Determine the [X, Y] coordinate at the center of the cell enclosing the given text.  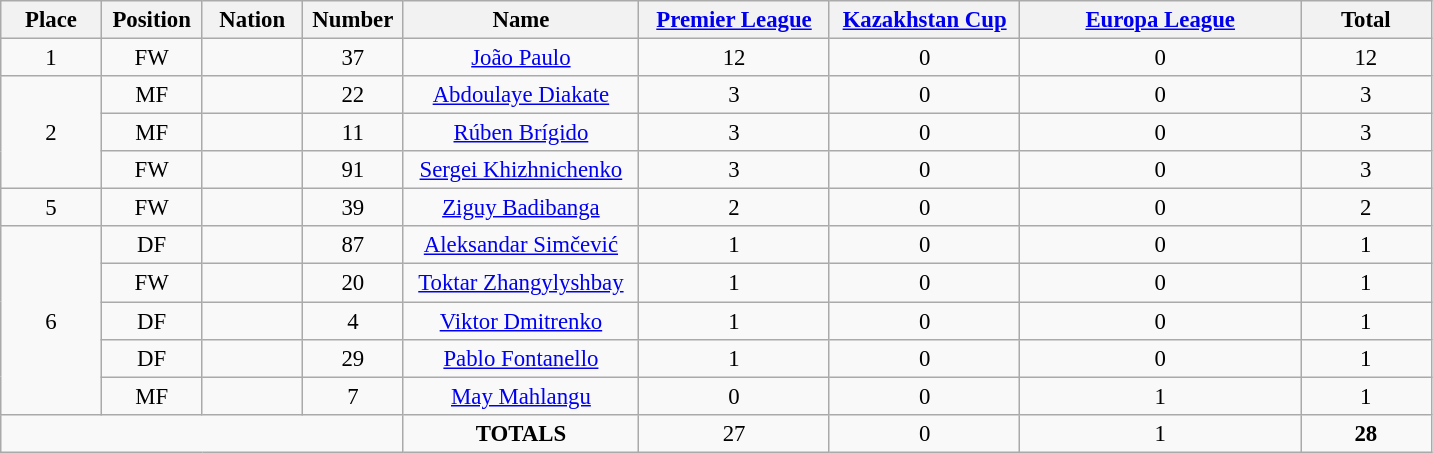
Total [1366, 20]
Pablo Fontanello [521, 358]
Sergei Khizhnichenko [521, 170]
20 [354, 283]
Europa League [1160, 20]
7 [354, 396]
Viktor Dmitrenko [521, 321]
Kazakhstan Cup [924, 20]
11 [354, 133]
28 [1366, 433]
TOTALS [521, 433]
May Mahlangu [521, 396]
29 [354, 358]
Rúben Brígido [521, 133]
27 [734, 433]
4 [354, 321]
6 [52, 320]
Position [152, 20]
João Paulo [521, 58]
Ziguy Badibanga [521, 208]
91 [354, 170]
Aleksandar Simčević [521, 245]
Name [521, 20]
39 [354, 208]
Place [52, 20]
Toktar Zhangylyshbay [521, 283]
5 [52, 208]
Premier League [734, 20]
87 [354, 245]
22 [354, 95]
37 [354, 58]
Number [354, 20]
Abdoulaye Diakate [521, 95]
Nation [252, 20]
